Capture the cell that displays the provided text and extract its [X, Y] central coordinate. 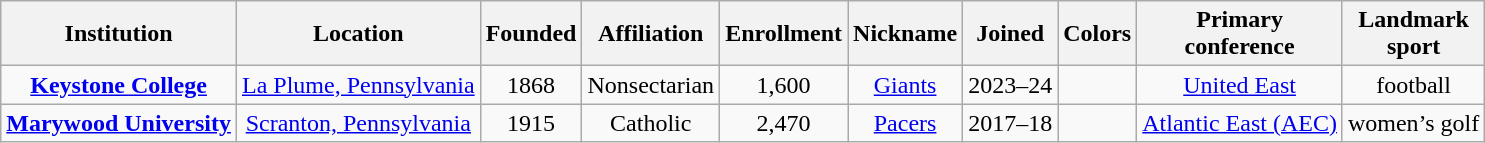
United East [1240, 85]
Atlantic East (AEC) [1240, 123]
Colors [1098, 34]
Marywood University [119, 123]
1868 [531, 85]
Scranton, Pennsylvania [358, 123]
Nonsectarian [651, 85]
1915 [531, 123]
football [1413, 85]
Keystone College [119, 85]
Landmarksport [1413, 34]
Founded [531, 34]
2017–18 [1010, 123]
Institution [119, 34]
Giants [906, 85]
Joined [1010, 34]
2023–24 [1010, 85]
Location [358, 34]
Enrollment [784, 34]
La Plume, Pennsylvania [358, 85]
Nickname [906, 34]
1,600 [784, 85]
Affiliation [651, 34]
2,470 [784, 123]
Primaryconference [1240, 34]
women’s golf [1413, 123]
Catholic [651, 123]
Pacers [906, 123]
